Provide the (X, Y) coordinate of the cell's center where the given text is located.  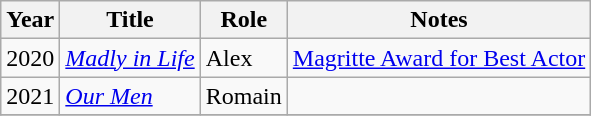
Alex (244, 58)
Madly in Life (130, 58)
Magritte Award for Best Actor (438, 58)
Year (30, 20)
Our Men (130, 96)
Notes (438, 20)
2020 (30, 58)
2021 (30, 96)
Role (244, 20)
Title (130, 20)
Romain (244, 96)
